Capture the cell that displays the provided text and extract its (X, Y) central coordinate. 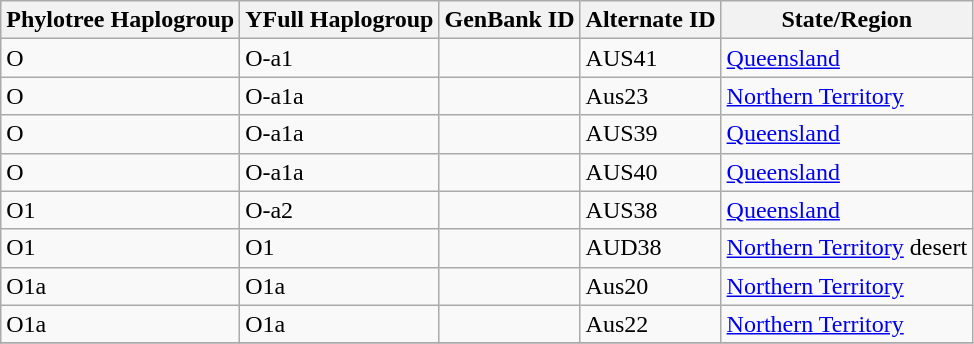
AUS39 (650, 134)
AUS41 (650, 58)
O-a1 (340, 58)
YFull Haplogroup (340, 20)
Northern Territory desert (847, 248)
Aus22 (650, 324)
AUS40 (650, 172)
GenBank ID (510, 20)
Aus23 (650, 96)
AUS38 (650, 210)
O-a2 (340, 210)
Phylotree Haplogroup (120, 20)
AUD38 (650, 248)
State/Region (847, 20)
Aus20 (650, 286)
Alternate ID (650, 20)
